Locate the cell with the specified text and output its [x, y] center coordinate. 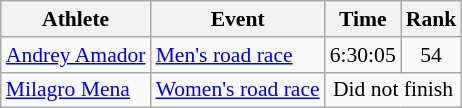
Did not finish [394, 90]
Women's road race [238, 90]
Men's road race [238, 55]
6:30:05 [363, 55]
Time [363, 19]
Milagro Mena [76, 90]
Event [238, 19]
Rank [432, 19]
Andrey Amador [76, 55]
Athlete [76, 19]
54 [432, 55]
